For the text-containing cell, return its midpoint in (x, y) coordinate format. 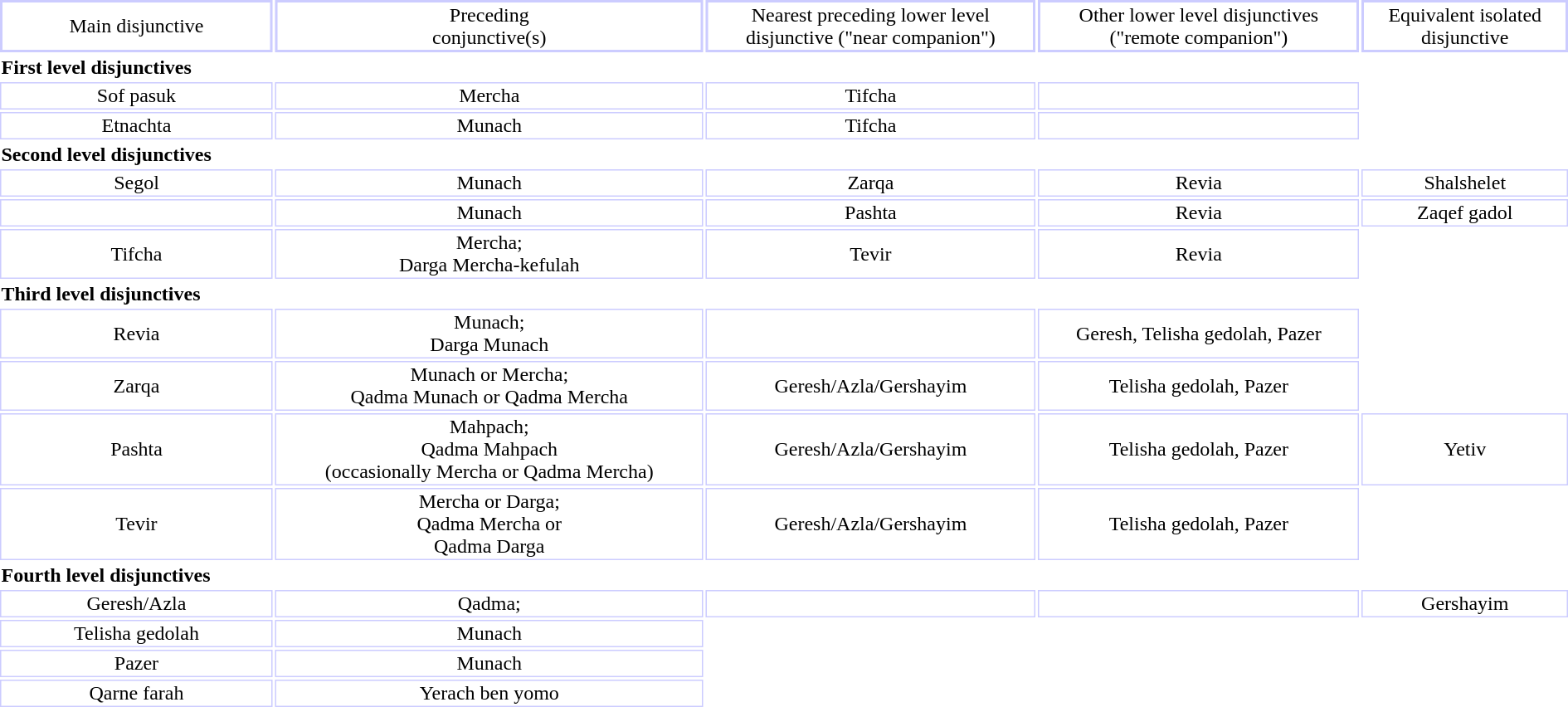
Munach; Darga Munach (489, 334)
Telisha gedolah (136, 634)
Pazer (136, 664)
Etnachta (136, 126)
Other lower level disjunctives ("remote companion") (1198, 27)
Gershayim (1465, 604)
First level disjunctives (136, 67)
Munach or Mercha; Qadma Munach or Qadma Mercha (489, 386)
Yerach ben yomo (489, 694)
Third level disjunctives (136, 294)
Preceding conjunctive(s) (489, 27)
Fourth level disjunctives (136, 575)
Geresh, Telisha gedolah, Pazer (1198, 334)
Nearest preceding lower level disjunctive ("near companion") (871, 27)
Mahpach; Qadma Mahpach (occasionally Mercha or Qadma Mercha) (489, 450)
Mercha (489, 96)
Equivalent isolated disjunctive (1465, 27)
Qarne farah (136, 694)
Qadma; (489, 604)
Yetiv (1465, 450)
Mercha or Darga; Qadma Mercha or Qadma Darga (489, 524)
Shalshelet (1465, 183)
Segol (136, 183)
Sof pasuk (136, 96)
Second level disjunctives (136, 154)
Main disjunctive (136, 27)
Zaqef gadol (1465, 212)
Mercha; Darga Mercha-kefulah (489, 254)
Geresh/Azla (136, 604)
